From the cell containing the given text, extract its center point as (x, y) coordinate. 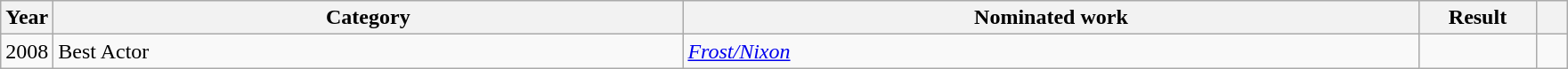
Result (1478, 18)
Nominated work (1051, 18)
2008 (27, 51)
Frost/Nixon (1051, 51)
Category (369, 18)
Year (27, 18)
Best Actor (369, 51)
